Capture the cell that displays the provided text and extract its (X, Y) central coordinate. 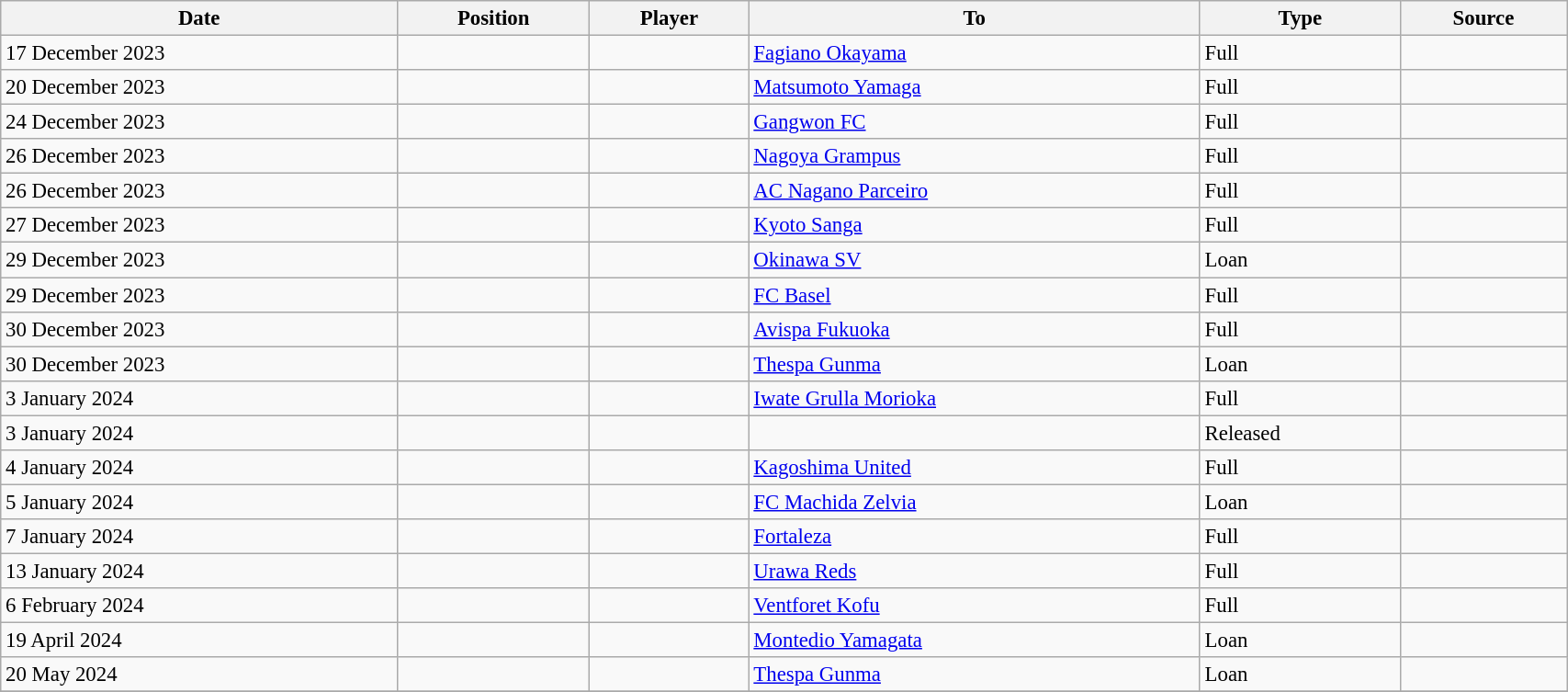
Player (669, 18)
Kyoto Sanga (974, 225)
Type (1300, 18)
4 January 2024 (199, 468)
24 December 2023 (199, 122)
To (974, 18)
Fortaleza (974, 537)
5 January 2024 (199, 502)
13 January 2024 (199, 571)
27 December 2023 (199, 225)
7 January 2024 (199, 537)
FC Machida Zelvia (974, 502)
Source (1483, 18)
19 April 2024 (199, 641)
6 February 2024 (199, 606)
Gangwon FC (974, 122)
Urawa Reds (974, 571)
Montedio Yamagata (974, 641)
Released (1300, 433)
FC Basel (974, 295)
AC Nagano Parceiro (974, 191)
Ventforet Kofu (974, 606)
Matsumoto Yamaga (974, 87)
Okinawa SV (974, 260)
20 December 2023 (199, 87)
20 May 2024 (199, 675)
Kagoshima United (974, 468)
Nagoya Grampus (974, 156)
Avispa Fukuoka (974, 329)
17 December 2023 (199, 53)
Date (199, 18)
Position (494, 18)
Iwate Grulla Morioka (974, 398)
Fagiano Okayama (974, 53)
